Output the [x, y] coordinate of the center of the cell containing the given text.  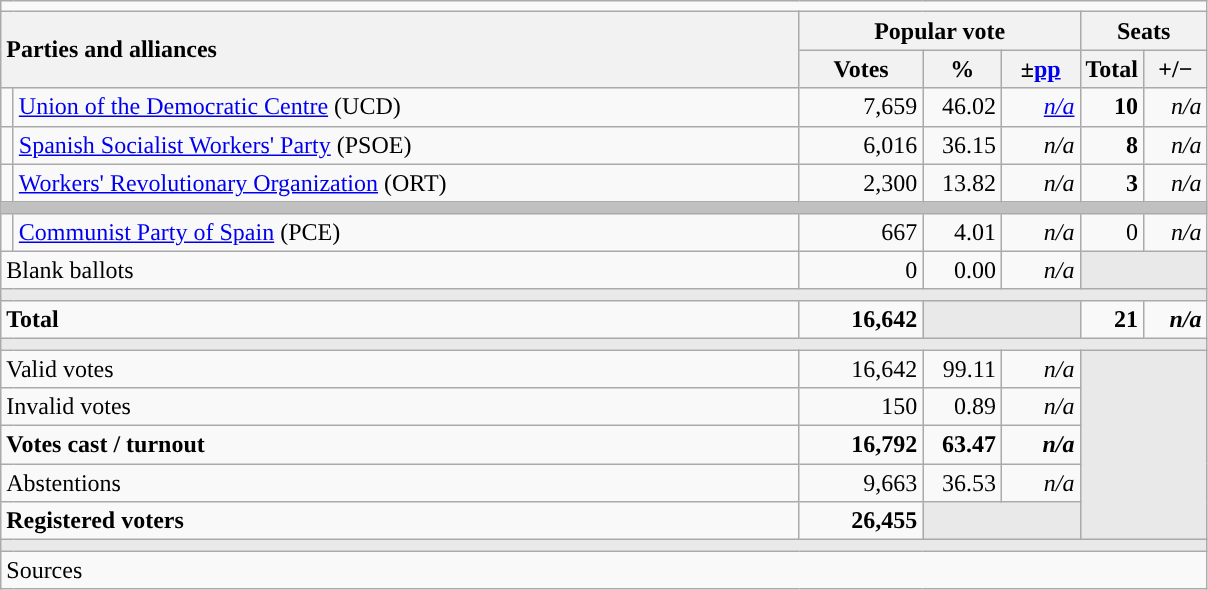
36.15 [962, 145]
13.82 [962, 183]
26,455 [861, 521]
Invalid votes [400, 407]
Valid votes [400, 369]
150 [861, 407]
0.00 [962, 270]
±pp [1040, 69]
Abstentions [400, 483]
46.02 [962, 107]
Workers' Revolutionary Organization (ORT) [406, 183]
667 [861, 232]
3 [1112, 183]
16,792 [861, 445]
0.89 [962, 407]
Union of the Democratic Centre (UCD) [406, 107]
63.47 [962, 445]
2,300 [861, 183]
10 [1112, 107]
Spanish Socialist Workers' Party (PSOE) [406, 145]
4.01 [962, 232]
9,663 [861, 483]
Blank ballots [400, 270]
% [962, 69]
Registered voters [400, 521]
99.11 [962, 369]
21 [1112, 319]
8 [1112, 145]
+/− [1176, 69]
Votes cast / turnout [400, 445]
Popular vote [940, 31]
7,659 [861, 107]
6,016 [861, 145]
Seats [1144, 31]
Communist Party of Spain (PCE) [406, 232]
Sources [604, 570]
36.53 [962, 483]
Parties and alliances [400, 50]
Votes [861, 69]
